Output the [X, Y] coordinate of the center of the cell containing the given text.  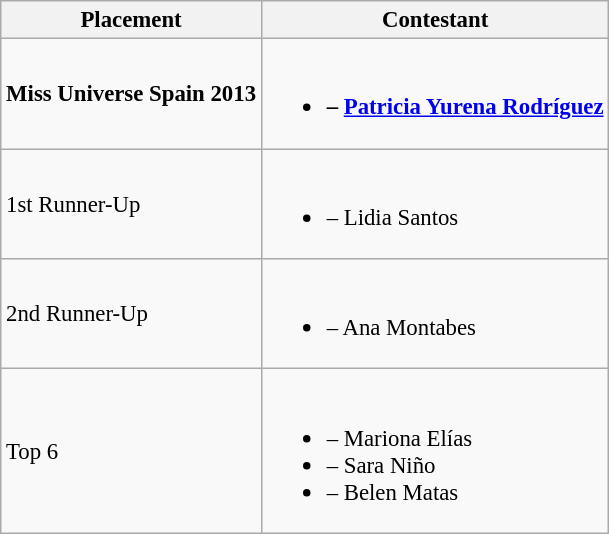
Top 6 [132, 451]
1st Runner-Up [132, 204]
– Patricia Yurena Rodríguez [435, 94]
2nd Runner-Up [132, 314]
Miss Universe Spain 2013 [132, 94]
– Ana Montabes [435, 314]
Contestant [435, 20]
Placement [132, 20]
– Mariona Elías – Sara Niño – Belen Matas [435, 451]
– Lidia Santos [435, 204]
